Return the [x, y] coordinate for the center point of the cell that contains the specified text.  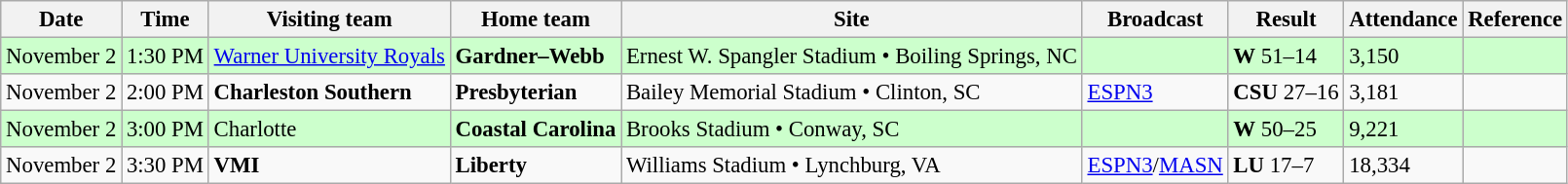
Attendance [1403, 19]
Time [166, 19]
Site [852, 19]
3:00 PM [166, 129]
Warner University Royals [329, 56]
Bailey Memorial Stadium • Clinton, SC [852, 92]
Ernest W. Spangler Stadium • Boiling Springs, NC [852, 56]
W 51–14 [1286, 56]
18,334 [1403, 166]
2:00 PM [166, 92]
Coastal Carolina [536, 129]
VMI [329, 166]
W 50–25 [1286, 129]
Charlotte [329, 129]
Liberty [536, 166]
Home team [536, 19]
LU 17–7 [1286, 166]
Brooks Stadium • Conway, SC [852, 129]
CSU 27–16 [1286, 92]
3,150 [1403, 56]
Visiting team [329, 19]
3:30 PM [166, 166]
Presbyterian [536, 92]
Date [61, 19]
Gardner–Webb [536, 56]
Charleston Southern [329, 92]
1:30 PM [166, 56]
Williams Stadium • Lynchburg, VA [852, 166]
Broadcast [1155, 19]
Result [1286, 19]
Reference [1515, 19]
3,181 [1403, 92]
ESPN3 [1155, 92]
ESPN3/MASN [1155, 166]
9,221 [1403, 129]
